Return (X, Y) of the center of cell containing provided text 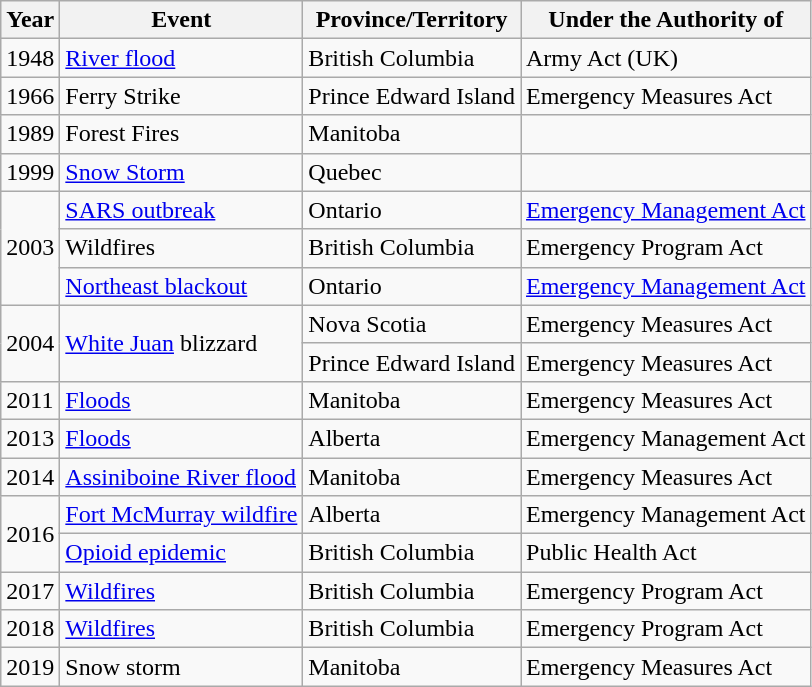
2014 (30, 477)
2019 (30, 667)
2013 (30, 438)
Quebec (412, 172)
Nova Scotia (412, 324)
2004 (30, 343)
River flood (182, 58)
1966 (30, 96)
Northeast blackout (182, 286)
2003 (30, 248)
Under the Authority of (666, 20)
1989 (30, 134)
Public Health Act (666, 553)
Ferry Strike (182, 96)
Event (182, 20)
Assiniboine River flood (182, 477)
Year (30, 20)
Forest Fires (182, 134)
2011 (30, 400)
2017 (30, 591)
Snow storm (182, 667)
2018 (30, 629)
Opioid epidemic (182, 553)
Army Act (UK) (666, 58)
SARS outbreak (182, 210)
White Juan blizzard (182, 343)
Province/Territory (412, 20)
2016 (30, 534)
Fort McMurray wildfire (182, 515)
Snow Storm (182, 172)
1948 (30, 58)
1999 (30, 172)
